Capture the cell that displays the provided text and extract its [x, y] central coordinate. 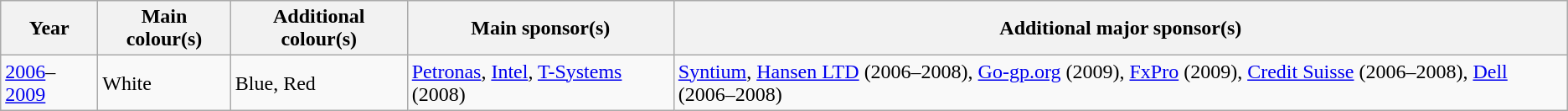
Additional colour(s) [318, 29]
Syntium, Hansen LTD (2006–2008), Go-gp.org (2009), FxPro (2009), Credit Suisse (2006–2008), Dell (2006–2008) [1121, 82]
Petronas, Intel, T-Systems (2008) [540, 82]
Main colour(s) [164, 29]
Year [49, 29]
White [164, 82]
Blue, Red [318, 82]
Additional major sponsor(s) [1121, 29]
2006–2009 [49, 82]
Main sponsor(s) [540, 29]
